Capture the cell that displays the provided text and extract its [X, Y] central coordinate. 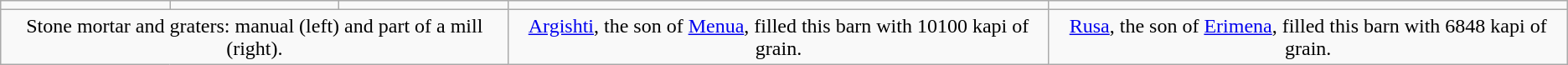
Argishti, the son of Menua, filled this barn with 10100 kapi of grain. [779, 37]
Stone mortar and graters: manual (left) and part of a mill (right). [255, 37]
Rusa, the son of Erimena, filled this barn with 6848 kapi of grain. [1308, 37]
